Locate the cell with the specified text and output its [x, y] center coordinate. 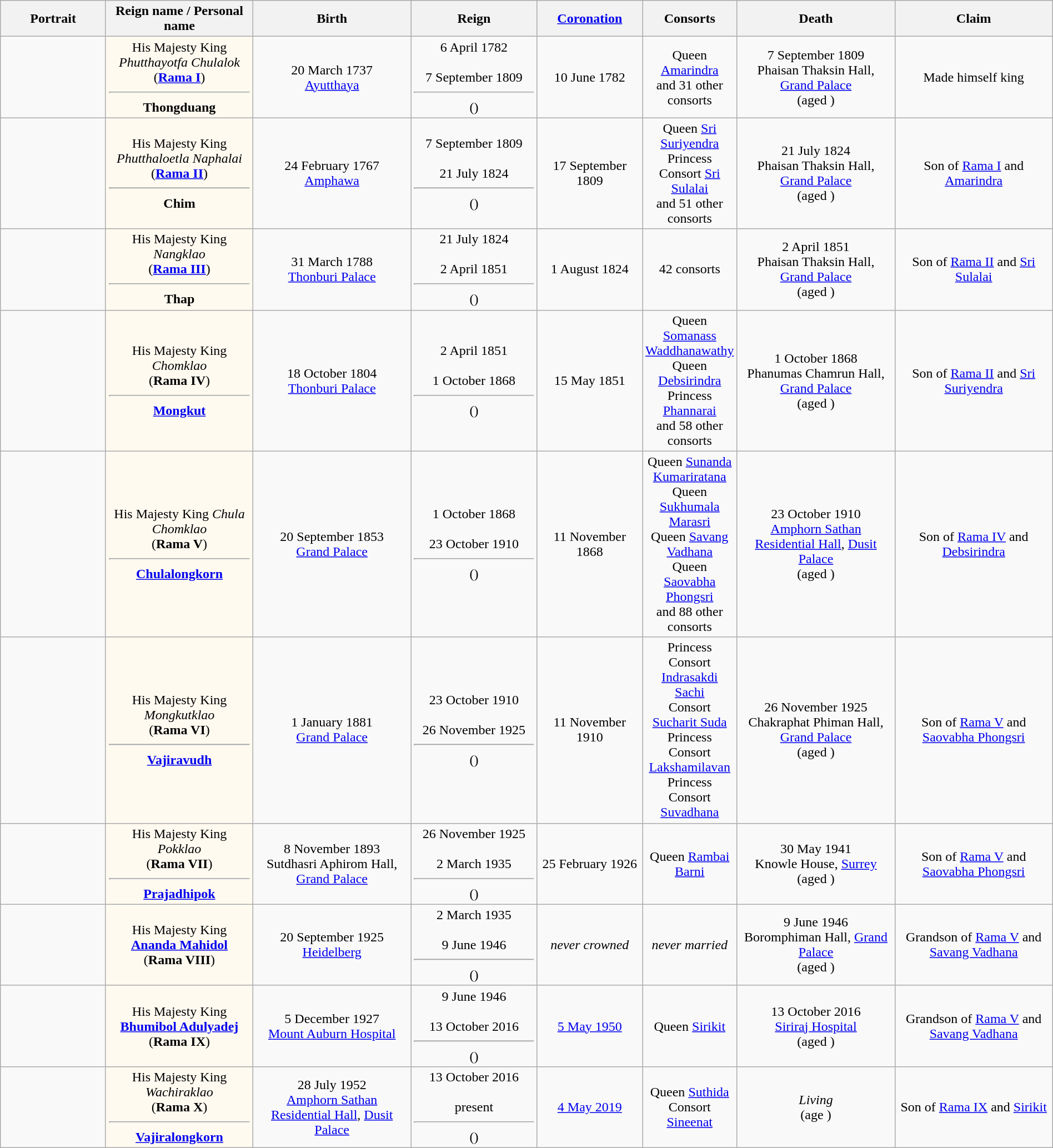
28 July 1952Amphorn Sathan Residential Hall, Dusit Palace [332, 1107]
His Majesty King Bhumibol Adulyadej(Rama IX) [179, 1026]
Princess Consort Indrasakdi SachiConsort Sucharit SudaPrincess Consort LakshamilavanPrincess Consort Suvadhana [690, 730]
25 February 1926 [590, 864]
His Majesty King Phutthayotfa Chulalok(Rama I)Thongduang [179, 77]
Queen Rambai Barni [690, 864]
1 August 1824 [590, 269]
2 April 1851Phaisan Thaksin Hall, Grand Palace(aged ) [816, 269]
15 May 1851 [590, 380]
20 March 1737Ayutthaya [332, 77]
His Majesty King Mongkutklao(Rama VI)Vajiravudh [179, 730]
His Majesty King Nangklao(Rama III)Thap [179, 269]
5 December 1927Mount Auburn Hospital [332, 1026]
18 October 1804Thonburi Palace [332, 380]
2 March 19359 June 1946() [474, 945]
Coronation [590, 19]
never crowned [590, 945]
31 March 1788Thonburi Palace [332, 269]
20 September 1853Grand Palace [332, 544]
Death [816, 19]
7 September 1809Phaisan Thaksin Hall, Grand Palace(aged ) [816, 77]
9 June 1946Boromphiman Hall, Grand Palace(aged ) [816, 945]
Son of Rama I and Amarindra [974, 173]
Son of Rama IV and Debsirindra [974, 544]
Consorts [690, 19]
20 September 1925Heidelberg [332, 945]
23 October 1910Amphorn Sathan Residential Hall, Dusit Palace(aged ) [816, 544]
Made himself king [974, 77]
5 May 1950 [590, 1026]
30 May 1941 Knowle House, Surrey(aged ) [816, 864]
11 November 1910 [590, 730]
26 November 1925Chakraphat Phiman Hall, Grand Palace(aged ) [816, 730]
6 April 17827 September 1809() [474, 77]
21 July 1824Phaisan Thaksin Hall, Grand Palace(aged ) [816, 173]
1 January 1881Grand Palace [332, 730]
9 June 194613 October 2016() [474, 1026]
Queen SuthidaConsort Sineenat [690, 1107]
His Majesty King Chula Chomklao(Rama V)Chulalongkorn [179, 544]
Queen Somanass WaddhanawathyQueen DebsirindraPrincess Phannaraiand 58 other consorts [690, 380]
Queen Sirikit [690, 1026]
Son of Rama II and Sri Sulalai [974, 269]
7 September 180921 July 1824() [474, 173]
17 September 1809 [590, 173]
Queen Sunanda KumariratanaQueen Sukhumala MarasriQueen Savang VadhanaQueen Saovabha Phongsriand 88 other consorts [690, 544]
13 October 2016present() [474, 1107]
23 October 191026 November 1925() [474, 730]
1 October 1868Phanumas Chamrun Hall, Grand Palace(aged ) [816, 380]
Queen Sri SuriyendraPrincess Consort Sri Sulalaiand 51 other consorts [690, 173]
His Majesty King Pokklao(Rama VII)Prajadhipok [179, 864]
8 November 1893Sutdhasri Aphirom Hall, Grand Palace [332, 864]
Claim [974, 19]
His Majesty King Phutthaloetla Naphalai(Rama II)Chim [179, 173]
42 consorts [690, 269]
10 June 1782 [590, 77]
Reign [474, 19]
21 July 18242 April 1851() [474, 269]
Queen Amarindraand 31 other consorts [690, 77]
Son of Rama IX and Sirikit [974, 1107]
Reign name / Personal name [179, 19]
2 April 18511 October 1868() [474, 380]
Son of Rama II and Sri Suriyendra [974, 380]
4 May 2019 [590, 1107]
1 October 186823 October 1910() [474, 544]
26 November 19252 March 1935() [474, 864]
24 February 1767Amphawa [332, 173]
Birth [332, 19]
His Majesty King Chomklao(Rama IV)Mongkut [179, 380]
Living(age ) [816, 1107]
His Majesty King Wachiraklao(Rama X)Vajiralongkorn [179, 1107]
Portrait [53, 19]
never married [690, 945]
His Majesty King Ananda Mahidol(Rama VIII) [179, 945]
13 October 2016Siriraj Hospital(aged ) [816, 1026]
11 November 1868 [590, 544]
